From the cell containing the given text, extract its center point as [X, Y] coordinate. 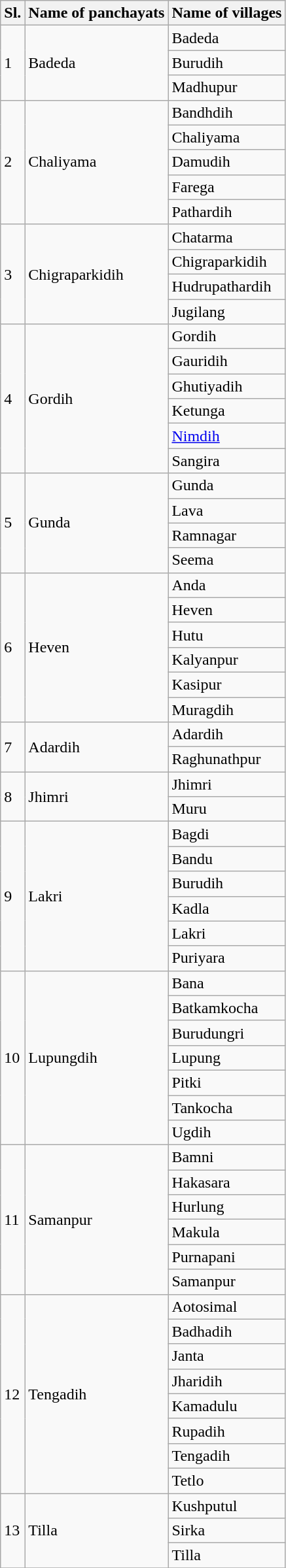
Burudungri [226, 1033]
Bandhdih [226, 112]
Purnapani [226, 1257]
8 [13, 797]
9 [13, 896]
Farega [226, 187]
6 [13, 647]
Tetlo [226, 1480]
Makula [226, 1232]
Kadla [226, 909]
Sl. [13, 13]
Ghutiyadih [226, 386]
5 [13, 523]
Madhupur [226, 88]
1 [13, 63]
Chatarma [226, 237]
Raghunathpur [226, 759]
Bagdi [226, 834]
Nimdih [226, 436]
Hudrupathardih [226, 286]
Ketunga [226, 411]
Seema [226, 560]
Rupadih [226, 1431]
Sirka [226, 1531]
Aotosimal [226, 1307]
Jharidih [226, 1381]
Jugilang [226, 312]
Badhadih [226, 1331]
11 [13, 1220]
Hakasara [226, 1182]
13 [13, 1530]
Kushputul [226, 1505]
Hutu [226, 635]
Lava [226, 510]
Kalyanpur [226, 659]
Janta [226, 1356]
Batkamkocha [226, 1008]
Tankocha [226, 1108]
Bandu [226, 859]
Pathardih [226, 212]
Kamadulu [226, 1406]
Lupungdih [97, 1058]
Hurlung [226, 1207]
Name of villages [226, 13]
Ugdih [226, 1133]
Bana [226, 983]
4 [13, 399]
Gauridih [226, 361]
Muru [226, 809]
10 [13, 1058]
Kasipur [226, 684]
12 [13, 1393]
Damudih [226, 162]
Sangira [226, 461]
Pitki [226, 1082]
Puriyara [226, 958]
Muragdih [226, 709]
2 [13, 162]
Anda [226, 585]
7 [13, 747]
Name of panchayats [97, 13]
Ramnagar [226, 535]
3 [13, 274]
Bamni [226, 1158]
Lupung [226, 1058]
